Search for the cell housing the specified text and yield its (x, y) center coordinate. 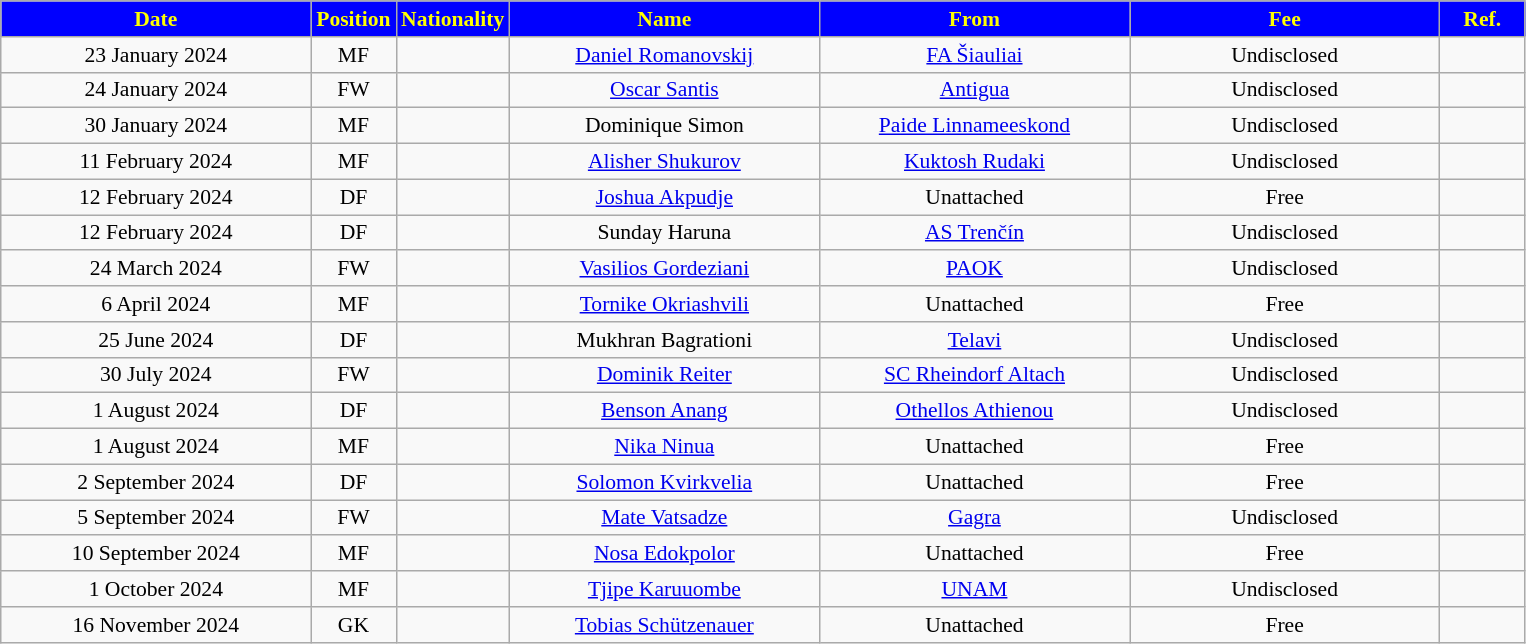
Solomon Kvirkvelia (664, 482)
Nationality (452, 19)
Tornike Okriashvili (664, 304)
Sunday Haruna (664, 233)
Dominique Simon (664, 126)
Nosa Edokpolor (664, 554)
Oscar Santis (664, 90)
Vasilios Gordeziani (664, 269)
Telavi (974, 340)
Daniel Romanovskij (664, 55)
6 April 2024 (156, 304)
Gagra (974, 518)
Tobias Schützenauer (664, 625)
30 January 2024 (156, 126)
Position (354, 19)
FA Šiauliai (974, 55)
PAOK (974, 269)
AS Trenčín (974, 233)
Paide Linnameeskond (974, 126)
23 January 2024 (156, 55)
From (974, 19)
1 October 2024 (156, 589)
SC Rheindorf Altach (974, 375)
10 September 2024 (156, 554)
Joshua Akpudje (664, 197)
Dominik Reiter (664, 375)
Othellos Athienou (974, 411)
Ref. (1482, 19)
Mukhran Bagrationi (664, 340)
24 January 2024 (156, 90)
5 September 2024 (156, 518)
Antigua (974, 90)
24 March 2024 (156, 269)
GK (354, 625)
Nika Ninua (664, 447)
25 June 2024 (156, 340)
Mate Vatsadze (664, 518)
Tjipe Karuuombe (664, 589)
Fee (1285, 19)
Kuktosh Rudaki (974, 162)
Alisher Shukurov (664, 162)
Date (156, 19)
UNAM (974, 589)
2 September 2024 (156, 482)
Name (664, 19)
16 November 2024 (156, 625)
11 February 2024 (156, 162)
Benson Anang (664, 411)
30 July 2024 (156, 375)
